Extract the [X, Y] coordinate from the center of the cell holding the provided text.  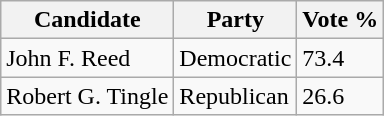
73.4 [340, 58]
Candidate [88, 20]
Vote % [340, 20]
Robert G. Tingle [88, 96]
Republican [236, 96]
Party [236, 20]
John F. Reed [88, 58]
Democratic [236, 58]
26.6 [340, 96]
